Pinpoint the cell where the given text exists, returning its (x, y) midpoint coordinate. 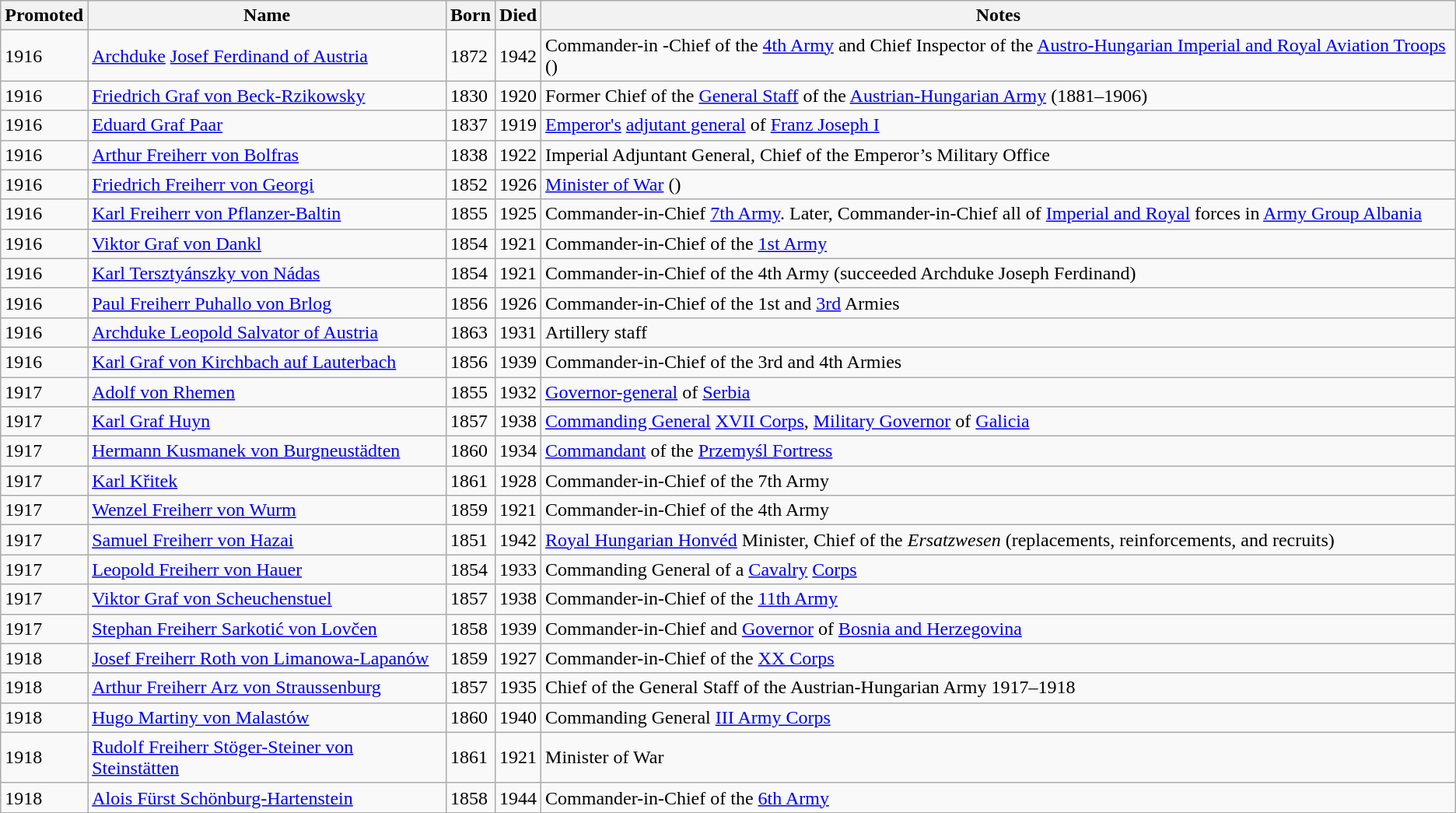
1919 (518, 125)
Died (518, 16)
Commander-in-Chief of the 7th Army (999, 481)
Imperial Adjuntant General, Chief of the Emperor’s Military Office (999, 155)
Born (470, 16)
Friedrich Graf von Beck-Rzikowsky (268, 96)
Viktor Graf von Dankl (268, 244)
Emperor's adjutant general of Franz Joseph I (999, 125)
1940 (518, 717)
Commander-in-Chief of the 11th Army (999, 599)
Archduke Leopold Salvator of Austria (268, 332)
1922 (518, 155)
Alois Fürst Schönburg-Hartenstein (268, 797)
1920 (518, 96)
Arthur Freiherr von Bolfras (268, 155)
Royal Hungarian Honvéd Minister, Chief of the Ersatzwesen (replacements, reinforcements, and recruits) (999, 540)
Commander-in-Chief of the 3rd and 4th Armies (999, 362)
Commandant of the Przemyśl Fortress (999, 451)
Josef Freiherr Roth von Limanowa-Lapanów (268, 658)
1928 (518, 481)
Commander-in-Chief and Governor of Bosnia and Herzegovina (999, 629)
1925 (518, 214)
1863 (470, 332)
Karl Freiherr von Pflanzer-Baltin (268, 214)
Samuel Freiherr von Hazai (268, 540)
Commander-in-Chief of the 4th Army (succeeded Archduke Joseph Ferdinand) (999, 273)
Commander-in-Chief of the XX Corps (999, 658)
Governor-general of Serbia (999, 391)
Commander-in-Chief of the 1st Army (999, 244)
Karl Graf Huyn (268, 422)
Friedrich Freiherr von Georgi (268, 184)
Former Chief of the General Staff of the Austrian-Hungarian Army (1881–1906) (999, 96)
Karl Graf von Kirchbach auf Lauterbach (268, 362)
Rudolf Freiherr Stöger-Steiner von Steinstätten (268, 758)
Commander-in-Chief 7th Army. Later, Commander-in-Chief all of Imperial and Royal forces in Army Group Albania (999, 214)
Artillery staff (999, 332)
Commander-in-Chief of the 4th Army (999, 510)
Chief of the General Staff of the Austrian-Hungarian Army 1917–1918 (999, 688)
Arthur Freiherr Arz von Straussenburg (268, 688)
Commander-in -Chief of the 4th Army and Chief Inspector of the Austro-Hungarian Imperial and Royal Aviation Troops () (999, 56)
Karl Křitek (268, 481)
Commander-in-Chief of the 1st and 3rd Armies (999, 303)
1838 (470, 155)
1851 (470, 540)
Commanding General of a Cavalry Corps (999, 569)
Leopold Freiherr von Hauer (268, 569)
Name (268, 16)
Adolf von Rhemen (268, 391)
1944 (518, 797)
Minister of War () (999, 184)
Wenzel Freiherr von Wurm (268, 510)
1927 (518, 658)
1934 (518, 451)
1872 (470, 56)
Archduke Josef Ferdinand of Austria (268, 56)
1852 (470, 184)
1830 (470, 96)
1931 (518, 332)
Hermann Kusmanek von Burgneustädten (268, 451)
Promoted (44, 16)
Commander-in-Chief of the 6th Army (999, 797)
Hugo Martiny von Malastów (268, 717)
1933 (518, 569)
Commanding General III Army Corps (999, 717)
Commanding General XVII Corps, Military Governor of Galicia (999, 422)
1932 (518, 391)
Karl Tersztyánszky von Nádas (268, 273)
Viktor Graf von Scheuchenstuel (268, 599)
Paul Freiherr Puhallo von Brlog (268, 303)
Eduard Graf Paar (268, 125)
1935 (518, 688)
1837 (470, 125)
Stephan Freiherr Sarkotić von Lovčen (268, 629)
Notes (999, 16)
Minister of War (999, 758)
